Find where the given text appears and provide that cell's center as [X, Y] coordinate. 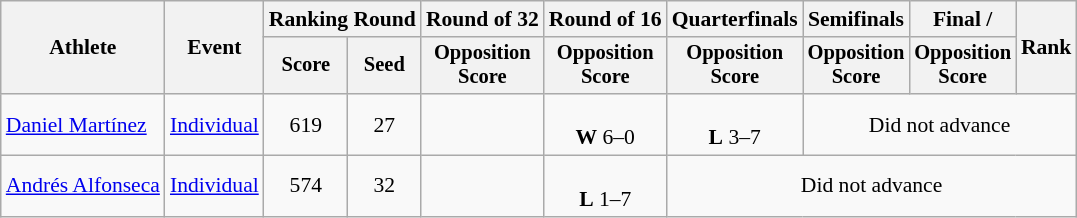
574 [306, 186]
Score [306, 66]
Final / [962, 19]
27 [384, 124]
Seed [384, 66]
Semifinals [856, 19]
Event [214, 48]
Athlete [83, 48]
32 [384, 186]
Rank [1046, 48]
W 6–0 [606, 124]
Andrés Alfonseca [83, 186]
Daniel Martínez [83, 124]
Ranking Round [342, 19]
Quarterfinals [735, 19]
L 3–7 [735, 124]
Round of 16 [606, 19]
619 [306, 124]
Round of 32 [482, 19]
L 1–7 [606, 186]
